Return the [X, Y] coordinate for the center point of the cell that contains the specified text.  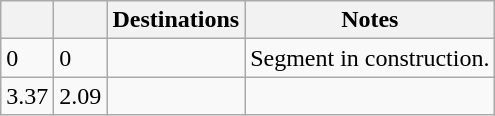
Notes [370, 20]
Destinations [176, 20]
2.09 [80, 96]
3.37 [28, 96]
Segment in construction. [370, 58]
